Search for the cell housing the specified text and yield its (x, y) center coordinate. 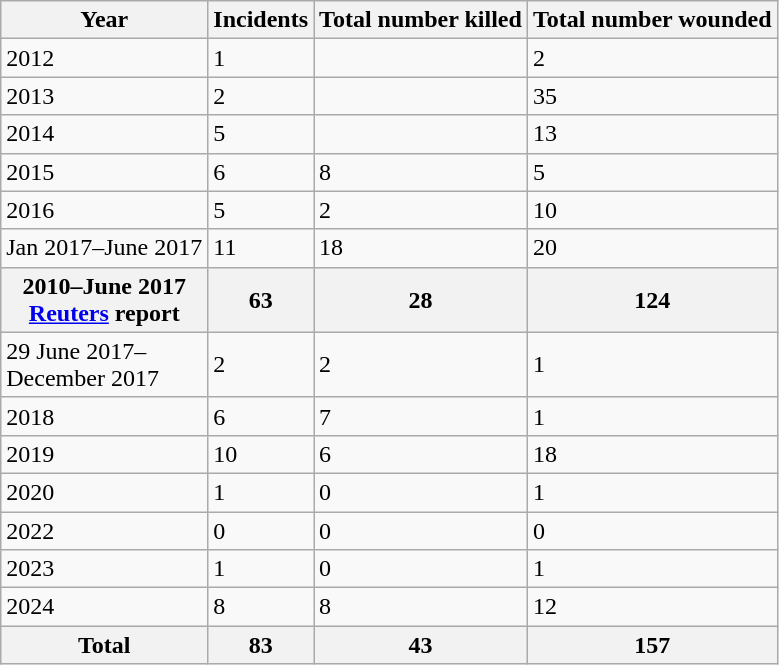
Year (104, 20)
2024 (104, 607)
2016 (104, 210)
83 (261, 645)
2012 (104, 58)
2013 (104, 96)
157 (652, 645)
7 (421, 416)
2014 (104, 134)
2010–June 2017Reuters report (104, 300)
12 (652, 607)
2018 (104, 416)
35 (652, 96)
Total (104, 645)
Total number wounded (652, 20)
2019 (104, 454)
2022 (104, 531)
29 June 2017–December 2017 (104, 364)
Jan 2017–June 2017 (104, 248)
Total number killed (421, 20)
Incidents (261, 20)
20 (652, 248)
11 (261, 248)
2015 (104, 172)
43 (421, 645)
2020 (104, 492)
124 (652, 300)
63 (261, 300)
2023 (104, 569)
28 (421, 300)
13 (652, 134)
